Detect which cell encompasses the target text, then output its [X, Y] center coordinate. 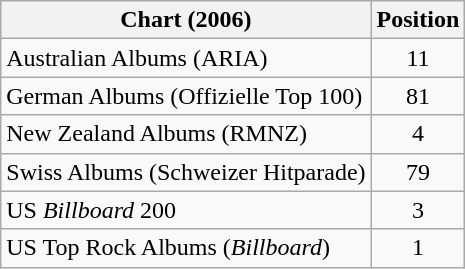
Swiss Albums (Schweizer Hitparade) [186, 172]
New Zealand Albums (RMNZ) [186, 134]
1 [418, 248]
US Billboard 200 [186, 210]
Position [418, 20]
Chart (2006) [186, 20]
81 [418, 96]
US Top Rock Albums (Billboard) [186, 248]
German Albums (Offizielle Top 100) [186, 96]
11 [418, 58]
3 [418, 210]
4 [418, 134]
Australian Albums (ARIA) [186, 58]
79 [418, 172]
